Search for the cell housing the specified text and yield its [x, y] center coordinate. 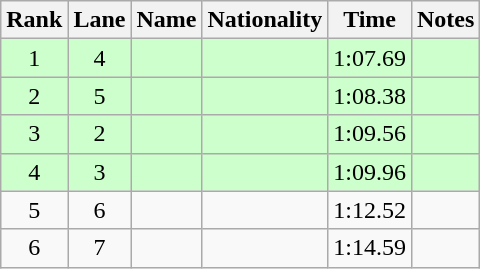
1 [34, 58]
1:14.59 [370, 248]
Lane [100, 20]
Rank [34, 20]
Notes [445, 20]
Name [166, 20]
1:12.52 [370, 210]
7 [100, 248]
Time [370, 20]
1:09.56 [370, 134]
Nationality [265, 20]
1:08.38 [370, 96]
1:09.96 [370, 172]
1:07.69 [370, 58]
